Output the (x, y) coordinate of the center of the cell containing the given text.  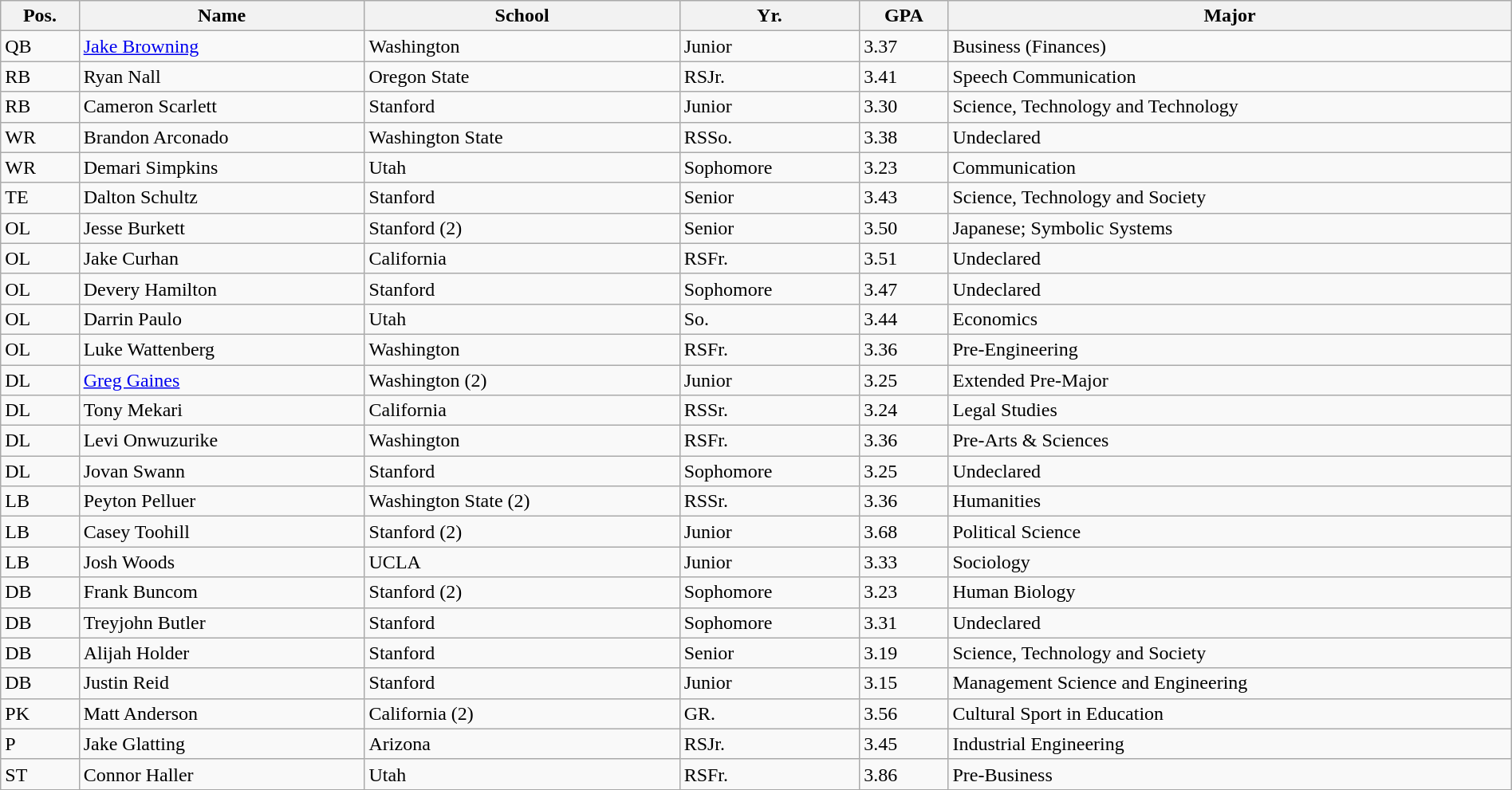
Tony Mekari (222, 411)
So. (770, 319)
Dalton Schultz (222, 198)
Peyton Pelluer (222, 501)
UCLA (522, 562)
3.38 (904, 137)
3.41 (904, 77)
Frank Buncom (222, 592)
Extended Pre-Major (1230, 380)
Jake Browning (222, 46)
Ryan Nall (222, 77)
Communication (1230, 167)
QB (40, 46)
3.24 (904, 411)
GPA (904, 16)
Cultural Sport in Education (1230, 713)
Jesse Burkett (222, 228)
Science, Technology and Technology (1230, 107)
3.68 (904, 532)
3.44 (904, 319)
Speech Communication (1230, 77)
3.47 (904, 289)
Economics (1230, 319)
Washington State (2) (522, 501)
3.86 (904, 774)
Cameron Scarlett (222, 107)
3.15 (904, 683)
Alijah Holder (222, 653)
Devery Hamilton (222, 289)
Luke Wattenberg (222, 349)
3.43 (904, 198)
3.31 (904, 623)
Connor Haller (222, 774)
3.56 (904, 713)
Japanese; Symbolic Systems (1230, 228)
School (522, 16)
3.37 (904, 46)
Justin Reid (222, 683)
Management Science and Engineering (1230, 683)
Jovan Swann (222, 471)
Washington (2) (522, 380)
Josh Woods (222, 562)
Sociology (1230, 562)
Business (Finances) (1230, 46)
Pre-Engineering (1230, 349)
Brandon Arconado (222, 137)
3.50 (904, 228)
California (2) (522, 713)
Industrial Engineering (1230, 744)
ST (40, 774)
P (40, 744)
Oregon State (522, 77)
Yr. (770, 16)
Jake Curhan (222, 258)
RSSo. (770, 137)
Demari Simpkins (222, 167)
Major (1230, 16)
Darrin Paulo (222, 319)
Arizona (522, 744)
Humanities (1230, 501)
Jake Glatting (222, 744)
Casey Toohill (222, 532)
Political Science (1230, 532)
3.30 (904, 107)
Greg Gaines (222, 380)
3.51 (904, 258)
3.19 (904, 653)
Name (222, 16)
GR. (770, 713)
Pre-Arts & Sciences (1230, 441)
Treyjohn Butler (222, 623)
Human Biology (1230, 592)
3.33 (904, 562)
Pre-Business (1230, 774)
Legal Studies (1230, 411)
Washington State (522, 137)
Matt Anderson (222, 713)
TE (40, 198)
Pos. (40, 16)
PK (40, 713)
3.45 (904, 744)
Levi Onwuzurike (222, 441)
